Detect which cell encompasses the target text, then output its (x, y) center coordinate. 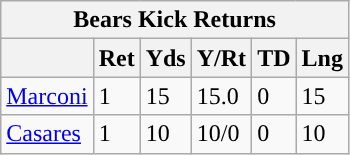
10/0 (221, 134)
Ret (116, 58)
Lng (322, 58)
Bears Kick Returns (175, 20)
TD (274, 58)
Casares (47, 134)
15.0 (221, 96)
Marconi (47, 96)
Y/Rt (221, 58)
Yds (166, 58)
